Locate the cell with the specified text and output its [x, y] center coordinate. 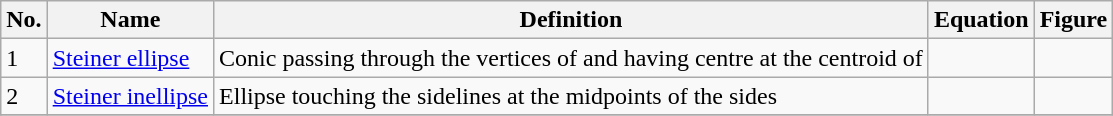
Figure [1074, 20]
No. [24, 20]
Definition [572, 20]
1 [24, 58]
Equation [981, 20]
Ellipse touching the sidelines at the midpoints of the sides [572, 96]
Conic passing through the vertices of and having centre at the centroid of [572, 58]
Name [130, 20]
Steiner inellipse [130, 96]
2 [24, 96]
Steiner ellipse [130, 58]
